Detect which cell encompasses the target text, then output its (X, Y) center coordinate. 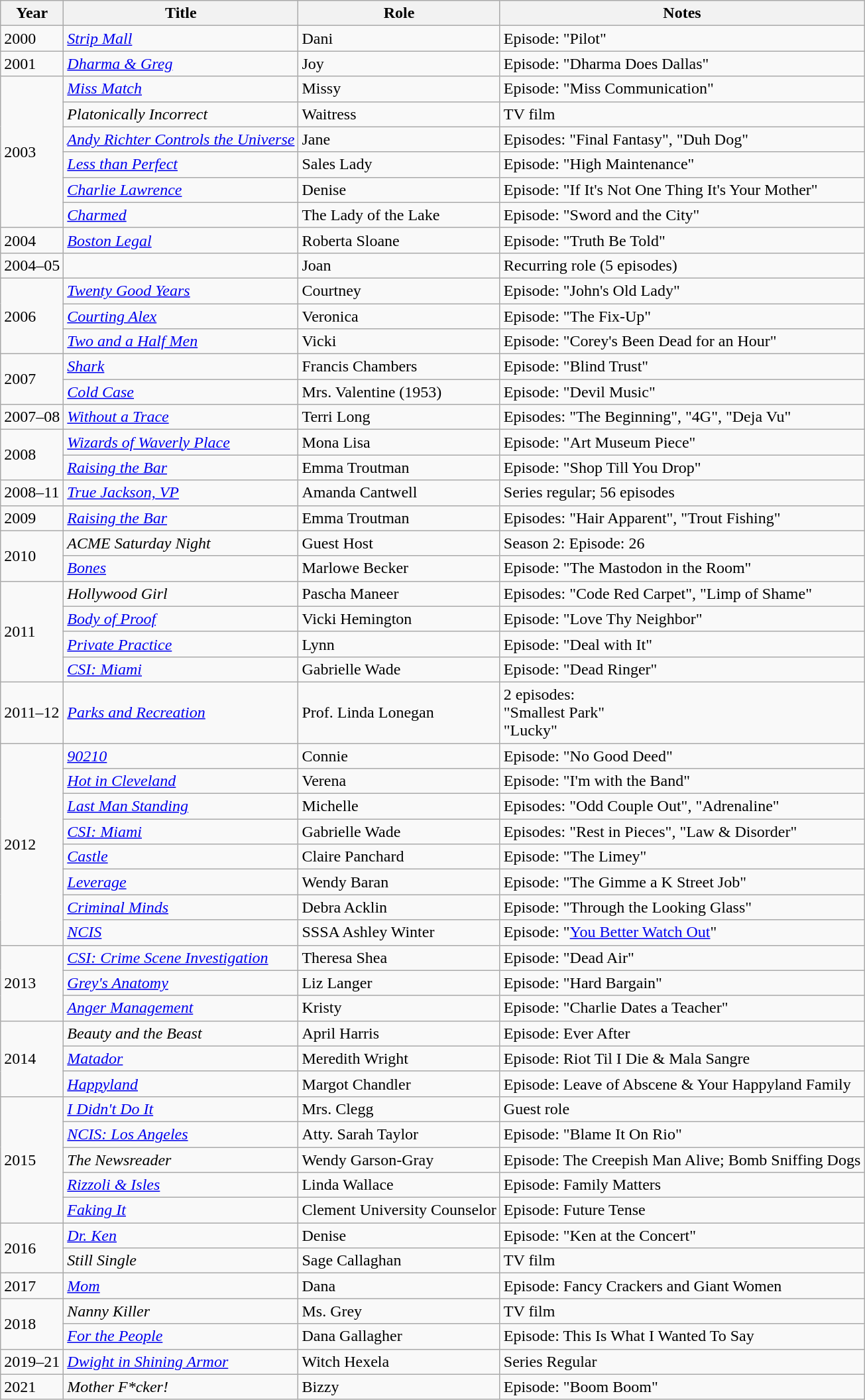
NCIS (181, 932)
Debra Acklin (399, 907)
SSSA Ashley Winter (399, 932)
Terri Long (399, 417)
Criminal Minds (181, 907)
Episodes: "Rest in Pieces", "Law & Disorder" (681, 832)
Episode: "I'm with the Band" (681, 781)
Episode: Fancy Crackers and Giant Women (681, 1286)
2000 (32, 38)
Title (181, 13)
Episode: Leave of Abscene & Your Happyland Family (681, 1084)
Waitress (399, 114)
Episode: "Hard Bargain" (681, 983)
Matador (181, 1058)
Two and a Half Men (181, 342)
Episode: "Deal with It" (681, 644)
NCIS: Los Angeles (181, 1134)
Kristy (399, 1008)
Ms. Grey (399, 1311)
Episode: "No Good Deed" (681, 755)
Episode: "High Maintenance" (681, 164)
Season 2: Episode: 26 (681, 543)
Episode: "Blind Trust" (681, 367)
Strip Mall (181, 38)
2007–08 (32, 417)
Roberta Sloane (399, 240)
Episode: "The Mastodon in the Room" (681, 568)
Wizards of Waverly Place (181, 442)
Clement University Counselor (399, 1210)
2004–05 (32, 265)
Courting Alex (181, 316)
Claire Panchard (399, 857)
90210 (181, 755)
Faking It (181, 1210)
Episode: "Truth Be Told" (681, 240)
Castle (181, 857)
Episode: "Shop Till You Drop" (681, 468)
Episodes: "Final Fantasy", "Duh Dog" (681, 139)
2003 (32, 152)
Episode: "The Limey" (681, 857)
Year (32, 13)
2013 (32, 983)
Wendy Garson-Gray (399, 1160)
Michelle (399, 806)
Happyland (181, 1084)
Episodes: "Odd Couple Out", "Adrenaline" (681, 806)
Episode: "Love Thy Neighbor" (681, 619)
Episode: The Creepish Man Alive; Bomb Sniffing Dogs (681, 1160)
Joan (399, 265)
Charlie Lawrence (181, 190)
2014 (32, 1058)
Episode: "The Fix-Up" (681, 316)
Episode: Future Tense (681, 1210)
Missy (399, 89)
Nanny Killer (181, 1311)
Hot in Cleveland (181, 781)
Episode: "Dead Ringer" (681, 669)
2021 (32, 1387)
Private Practice (181, 644)
Witch Hexela (399, 1362)
Episode: "Art Museum Piece" (681, 442)
Sales Lady (399, 164)
Grey's Anatomy (181, 983)
Mother F*cker! (181, 1387)
2012 (32, 844)
Twenty Good Years (181, 290)
Platonically Incorrect (181, 114)
Amanda Cantwell (399, 493)
Episode: "Devil Music" (681, 392)
Jane (399, 139)
2006 (32, 316)
ACME Saturday Night (181, 543)
2008–11 (32, 493)
Theresa Shea (399, 958)
Episode: "Miss Communication" (681, 89)
Wendy Baran (399, 882)
2018 (32, 1324)
Rizzoli & Isles (181, 1185)
Episode: "Pilot" (681, 38)
2016 (32, 1248)
Hollywood Girl (181, 594)
Dani (399, 38)
Liz Langer (399, 983)
Episode: "Blame It On Rio" (681, 1134)
Episodes: "Hair Apparent", "Trout Fishing" (681, 518)
Episode: "Charlie Dates a Teacher" (681, 1008)
Episode: This Is What I Wanted To Say (681, 1336)
Episode: "Dead Air" (681, 958)
Prof. Linda Lonegan (399, 712)
Episodes: "Code Red Carpet", "Limp of Shame" (681, 594)
Meredith Wright (399, 1058)
Marlowe Becker (399, 568)
Dana (399, 1286)
CSI: Crime Scene Investigation (181, 958)
Without a Trace (181, 417)
2009 (32, 518)
Notes (681, 13)
Mrs. Clegg (399, 1109)
Less than Perfect (181, 164)
Episode: "Ken at the Concert" (681, 1236)
Linda Wallace (399, 1185)
Dr. Ken (181, 1236)
Episode: "Corey's Been Dead for an Hour" (681, 342)
Guest Host (399, 543)
True Jackson, VP (181, 493)
2017 (32, 1286)
Miss Match (181, 89)
Anger Management (181, 1008)
Margot Chandler (399, 1084)
Episode: "Through the Looking Glass" (681, 907)
Sage Callaghan (399, 1261)
Andy Richter Controls the Universe (181, 139)
April Harris (399, 1033)
Mona Lisa (399, 442)
Episode: Ever After (681, 1033)
Beauty and the Beast (181, 1033)
Shark (181, 367)
Pascha Maneer (399, 594)
For the People (181, 1336)
Bones (181, 568)
Charmed (181, 215)
Vicki (399, 342)
Episode: Family Matters (681, 1185)
Veronica (399, 316)
Joy (399, 64)
The Newsreader (181, 1160)
Dana Gallagher (399, 1336)
2004 (32, 240)
2011–12 (32, 712)
Episode: "Dharma Does Dallas" (681, 64)
Dharma & Greg (181, 64)
Episode: Riot Til I Die & Mala Sangre (681, 1058)
Boston Legal (181, 240)
Lynn (399, 644)
Episode: "You Better Watch Out" (681, 932)
Episode: "The Gimme a K Street Job" (681, 882)
Last Man Standing (181, 806)
Episode: "Boom Boom" (681, 1387)
Bizzy (399, 1387)
Connie (399, 755)
2007 (32, 379)
2010 (32, 556)
I Didn't Do It (181, 1109)
The Lady of the Lake (399, 215)
Vicki Hemington (399, 619)
Cold Case (181, 392)
Parks and Recreation (181, 712)
2008 (32, 455)
2015 (32, 1159)
Recurring role (5 episodes) (681, 265)
Episode: "John's Old Lady" (681, 290)
Body of Proof (181, 619)
2019–21 (32, 1362)
Episode: "Sword and the City" (681, 215)
Mrs. Valentine (1953) (399, 392)
Episode: "If It's Not One Thing It's Your Mother" (681, 190)
Leverage (181, 882)
2011 (32, 631)
Series regular; 56 episodes (681, 493)
Atty. Sarah Taylor (399, 1134)
Courtney (399, 290)
Guest role (681, 1109)
2001 (32, 64)
Francis Chambers (399, 367)
Dwight in Shining Armor (181, 1362)
2 episodes: "Smallest Park" "Lucky" (681, 712)
Verena (399, 781)
Episodes: "The Beginning", "4G", "Deja Vu" (681, 417)
Role (399, 13)
Still Single (181, 1261)
Mom (181, 1286)
Series Regular (681, 1362)
